Capture the cell that displays the provided text and extract its (X, Y) central coordinate. 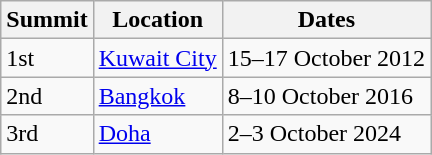
2–3 October 2024 (326, 134)
Summit (47, 20)
Dates (326, 20)
2nd (47, 96)
Kuwait City (158, 58)
Bangkok (158, 96)
1st (47, 58)
Location (158, 20)
15–17 October 2012 (326, 58)
Doha (158, 134)
8–10 October 2016 (326, 96)
3rd (47, 134)
